Identify which cell holds the provided text, then report its [x, y] central coordinate. 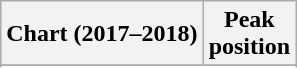
Peakposition [249, 34]
Chart (2017–2018) [102, 34]
